For the text-containing cell, return its midpoint in (x, y) coordinate format. 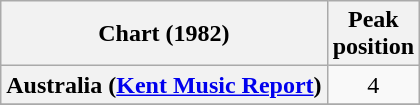
Australia (Kent Music Report) (164, 85)
Chart (1982) (164, 34)
4 (373, 85)
Peakposition (373, 34)
